For the text-containing cell, return its midpoint in [x, y] coordinate format. 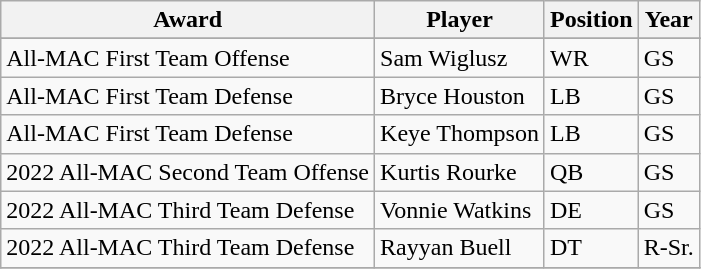
DT [591, 248]
QB [591, 172]
Year [668, 20]
Position [591, 20]
All-MAC First Team Offense [188, 58]
Bryce Houston [460, 96]
Kurtis Rourke [460, 172]
Vonnie Watkins [460, 210]
Keye Thompson [460, 134]
WR [591, 58]
Rayyan Buell [460, 248]
DE [591, 210]
2022 All-MAC Second Team Offense [188, 172]
R-Sr. [668, 248]
Award [188, 20]
Player [460, 20]
Sam Wiglusz [460, 58]
